Provide the (X, Y) coordinate of the cell's center where the given text is located.  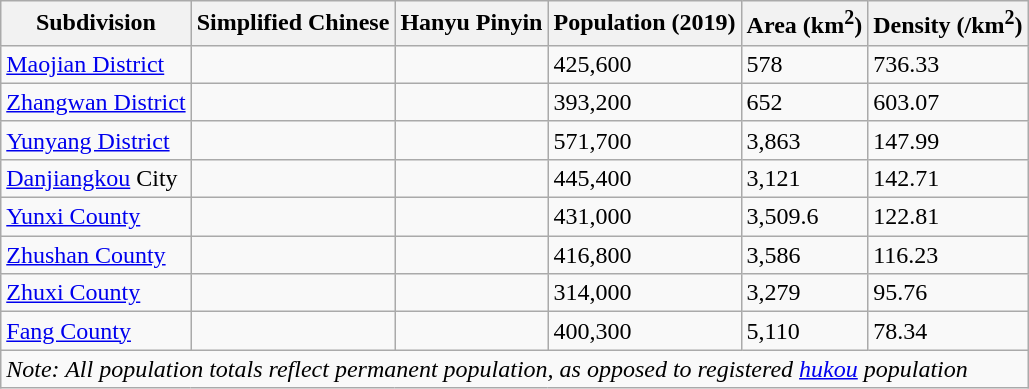
116.23 (948, 255)
Yunxi County (96, 217)
Area (km2) (804, 24)
Fang County (96, 331)
Density (/km2) (948, 24)
3,509.6 (804, 217)
3,863 (804, 140)
Zhuxi County (96, 293)
147.99 (948, 140)
445,400 (644, 178)
603.07 (948, 102)
Maojian District (96, 64)
393,200 (644, 102)
78.34 (948, 331)
5,110 (804, 331)
Simplified Chinese (293, 24)
3,121 (804, 178)
Yunyang District (96, 140)
95.76 (948, 293)
122.81 (948, 217)
Hanyu Pinyin (472, 24)
431,000 (644, 217)
652 (804, 102)
3,586 (804, 255)
416,800 (644, 255)
Zhushan County (96, 255)
571,700 (644, 140)
Subdivision (96, 24)
3,279 (804, 293)
Danjiangkou City (96, 178)
578 (804, 64)
314,000 (644, 293)
425,600 (644, 64)
142.71 (948, 178)
400,300 (644, 331)
Population (2019) (644, 24)
Zhangwan District (96, 102)
Note: All population totals reflect permanent population, as opposed to registered hukou population (514, 369)
736.33 (948, 64)
